From the cell containing the given text, extract its center point as [X, Y] coordinate. 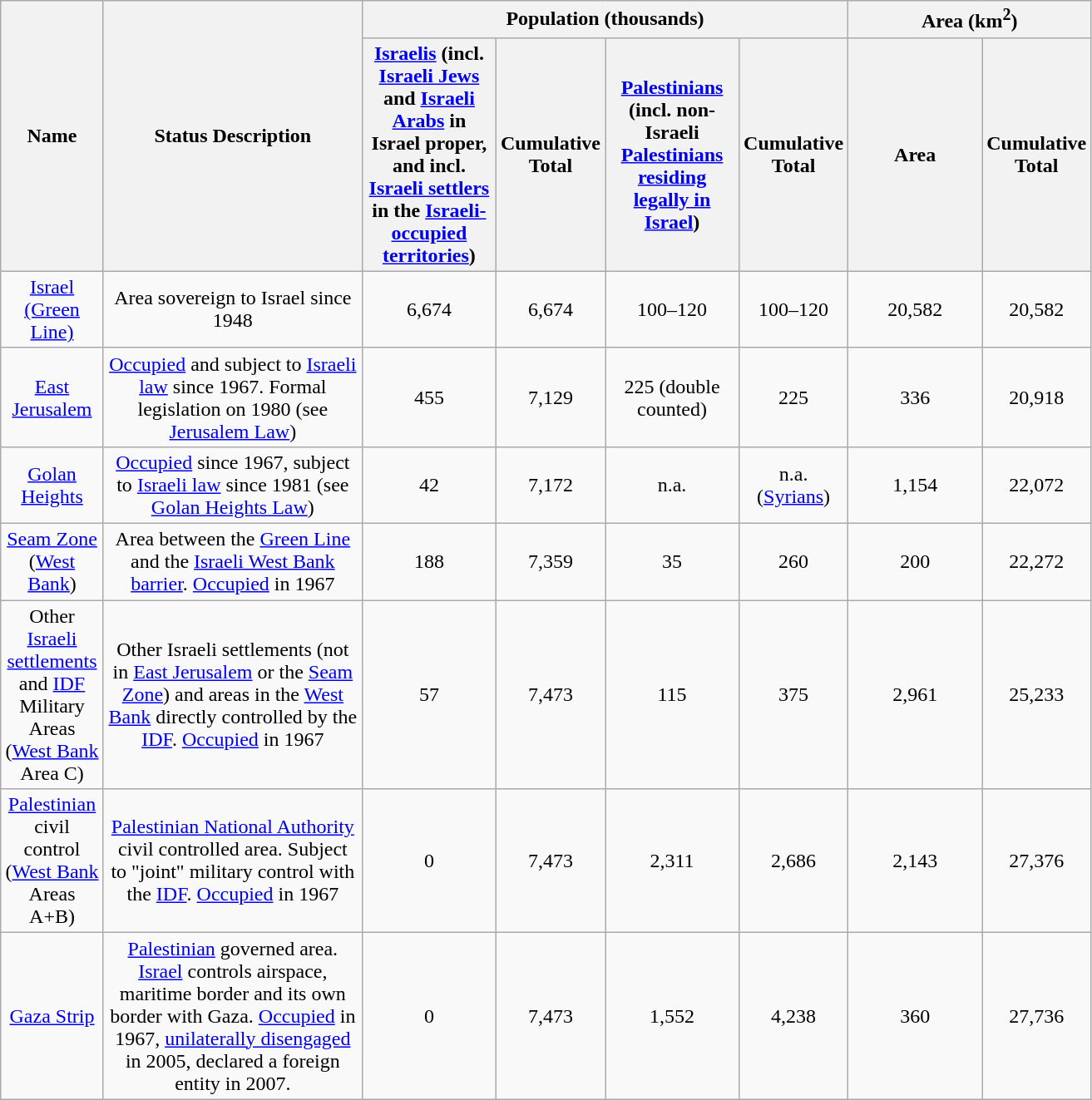
2,961 [915, 695]
Area [915, 155]
1,154 [915, 485]
Palestinian National Authority civil controlled area. Subject to "joint" military control with the IDF. Occupied in 1967 [233, 861]
Area between the Green Line and the Israeli West Bank barrier. Occupied in 1967 [233, 562]
225 (double counted) [672, 397]
200 [915, 562]
Area (km2) [970, 20]
115 [672, 695]
336 [915, 397]
455 [429, 397]
Name [52, 136]
Other Israeli settlements and IDF Military Areas (West Bank Area C) [52, 695]
7,172 [551, 485]
Golan Heights [52, 485]
27,736 [1036, 1016]
n.a. (Syrians) [793, 485]
35 [672, 562]
7,129 [551, 397]
4,238 [793, 1016]
East Jerusalem [52, 397]
22,072 [1036, 485]
260 [793, 562]
7,359 [551, 562]
2,143 [915, 861]
225 [793, 397]
Israelis (incl. Israeli Jews and Israeli Arabs in Israel proper, and incl. Israeli settlers in the Israeli-occupied territories) [429, 155]
1,552 [672, 1016]
375 [793, 695]
42 [429, 485]
57 [429, 695]
Population (thousands) [605, 20]
n.a. [672, 485]
27,376 [1036, 861]
Israel (Green Line) [52, 309]
Status Description [233, 136]
Occupied since 1967, subject to Israeli law since 1981 (see Golan Heights Law) [233, 485]
2,686 [793, 861]
Gaza Strip [52, 1016]
360 [915, 1016]
20,918 [1036, 397]
Area sovereign to Israel since 1948 [233, 309]
Seam Zone (West Bank) [52, 562]
188 [429, 562]
Palestinian civil control (West Bank Areas A+B) [52, 861]
25,233 [1036, 695]
Other Israeli settlements (not in East Jerusalem or the Seam Zone) and areas in the West Bank directly controlled by the IDF. Occupied in 1967 [233, 695]
2,311 [672, 861]
Occupied and subject to Israeli law since 1967. Formal legislation on 1980 (see Jerusalem Law) [233, 397]
Palestinians (incl. non-Israeli Palestinians residing legally in Israel) [672, 155]
22,272 [1036, 562]
